Capture the cell that displays the provided text and extract its [X, Y] central coordinate. 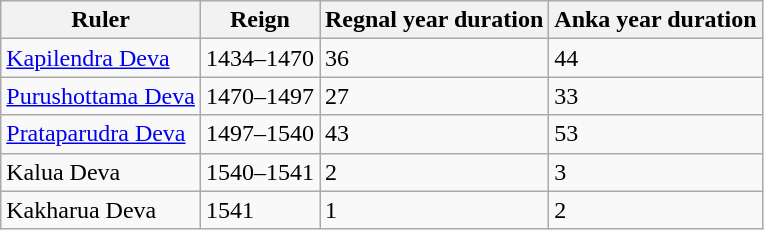
1540–1541 [260, 172]
43 [434, 134]
1541 [260, 210]
44 [656, 58]
1 [434, 210]
Anka year duration [656, 20]
Purushottama Deva [101, 96]
Regnal year duration [434, 20]
Ruler [101, 20]
33 [656, 96]
Kalua Deva [101, 172]
53 [656, 134]
3 [656, 172]
36 [434, 58]
Kakharua Deva [101, 210]
1434–1470 [260, 58]
1470–1497 [260, 96]
27 [434, 96]
1497–1540 [260, 134]
Prataparudra Deva [101, 134]
Kapilendra Deva [101, 58]
Reign [260, 20]
